Locate the cell with the specified text and output its (x, y) center coordinate. 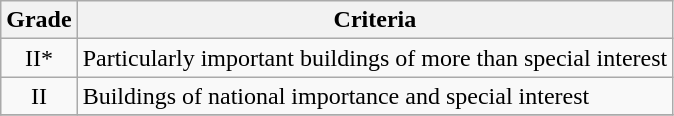
II* (39, 58)
Grade (39, 20)
Buildings of national importance and special interest (375, 96)
Criteria (375, 20)
Particularly important buildings of more than special interest (375, 58)
II (39, 96)
